For the text-containing cell, return its midpoint in [x, y] coordinate format. 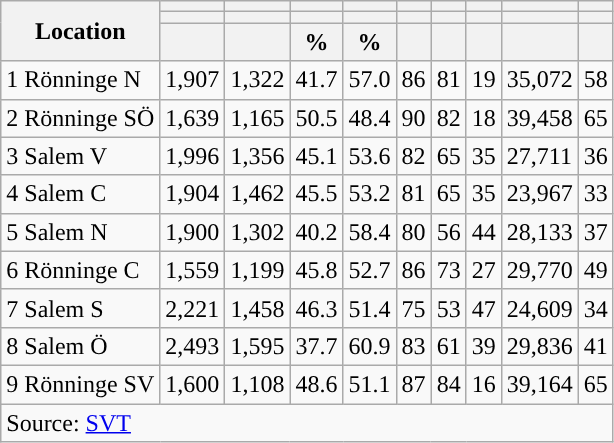
1,996 [192, 156]
83 [414, 346]
9 Rönninge SV [80, 384]
75 [414, 308]
1,302 [258, 232]
87 [414, 384]
8 Salem Ö [80, 346]
Source: SVT [308, 423]
53.2 [370, 194]
34 [596, 308]
2,221 [192, 308]
41 [596, 346]
24,609 [540, 308]
1,356 [258, 156]
27 [484, 270]
50.5 [316, 118]
84 [448, 384]
60.9 [370, 346]
58 [596, 80]
1,595 [258, 346]
48.6 [316, 384]
40.2 [316, 232]
51.4 [370, 308]
1 Rönninge N [80, 80]
1,199 [258, 270]
27,711 [540, 156]
39 [484, 346]
37 [596, 232]
1,462 [258, 194]
1,639 [192, 118]
57.0 [370, 80]
39,164 [540, 384]
1,600 [192, 384]
48.4 [370, 118]
56 [448, 232]
80 [414, 232]
1,904 [192, 194]
16 [484, 384]
36 [596, 156]
58.4 [370, 232]
44 [484, 232]
3 Salem V [80, 156]
19 [484, 80]
45.8 [316, 270]
41.7 [316, 80]
47 [484, 308]
37.7 [316, 346]
4 Salem C [80, 194]
29,770 [540, 270]
18 [484, 118]
90 [414, 118]
2 Rönninge SÖ [80, 118]
1,108 [258, 384]
52.7 [370, 270]
35,072 [540, 80]
1,322 [258, 80]
49 [596, 270]
1,458 [258, 308]
6 Rönninge C [80, 270]
73 [448, 270]
1,907 [192, 80]
33 [596, 194]
53.6 [370, 156]
61 [448, 346]
53 [448, 308]
23,967 [540, 194]
46.3 [316, 308]
29,836 [540, 346]
45.1 [316, 156]
39,458 [540, 118]
1,559 [192, 270]
2,493 [192, 346]
45.5 [316, 194]
7 Salem S [80, 308]
1,165 [258, 118]
51.1 [370, 384]
1,900 [192, 232]
5 Salem N [80, 232]
Location [80, 31]
28,133 [540, 232]
